Provide the (x, y) coordinate of the cell's center where the given text is located.  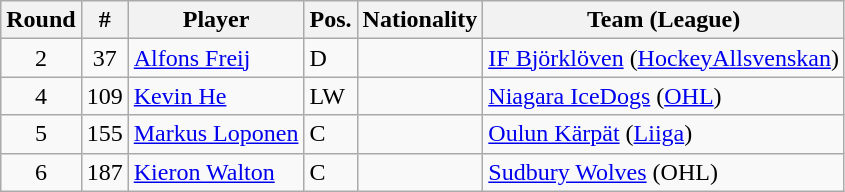
Sudbury Wolves (OHL) (664, 172)
5 (41, 134)
Nationality (420, 20)
Niagara IceDogs (OHL) (664, 96)
Markus Loponen (216, 134)
IF Björklöven (HockeyAllsvenskan) (664, 58)
Team (League) (664, 20)
Alfons Freij (216, 58)
4 (41, 96)
D (330, 58)
Kieron Walton (216, 172)
# (104, 20)
187 (104, 172)
Pos. (330, 20)
37 (104, 58)
Player (216, 20)
155 (104, 134)
Round (41, 20)
LW (330, 96)
Oulun Kärpät (Liiga) (664, 134)
2 (41, 58)
109 (104, 96)
6 (41, 172)
Kevin He (216, 96)
